Pinpoint the cell where the given text exists, returning its (X, Y) midpoint coordinate. 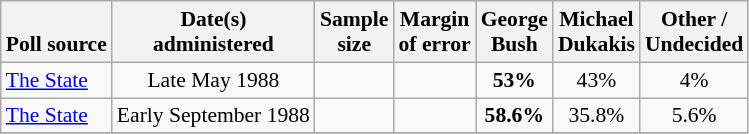
GeorgeBush (514, 32)
35.8% (596, 116)
Other /Undecided (694, 32)
Samplesize (354, 32)
Late May 1988 (214, 80)
Date(s)administered (214, 32)
53% (514, 80)
43% (596, 80)
MichaelDukakis (596, 32)
Early September 1988 (214, 116)
Poll source (56, 32)
4% (694, 80)
58.6% (514, 116)
Marginof error (434, 32)
5.6% (694, 116)
